Detect which cell encompasses the target text, then output its (x, y) center coordinate. 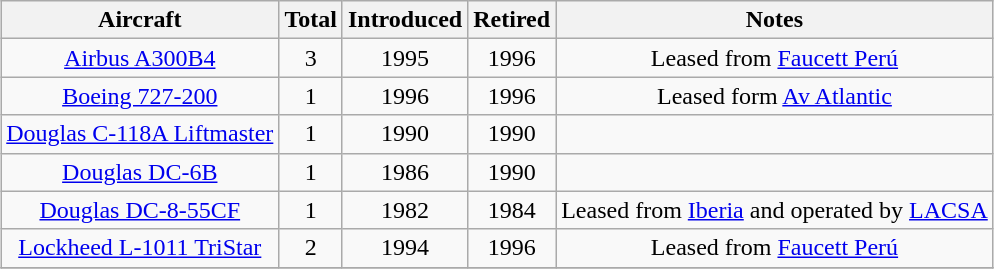
Boeing 727-200 (140, 96)
Douglas DC-8-55CF (140, 210)
Notes (775, 20)
1982 (404, 210)
Douglas DC-6B (140, 172)
3 (311, 58)
1986 (404, 172)
2 (311, 248)
Retired (512, 20)
Douglas C-118A Liftmaster (140, 134)
Introduced (404, 20)
Leased from Iberia and operated by LACSA (775, 210)
1995 (404, 58)
Leased form Av Atlantic (775, 96)
Total (311, 20)
Lockheed L-1011 TriStar (140, 248)
Airbus A300B4 (140, 58)
1984 (512, 210)
Aircraft (140, 20)
1994 (404, 248)
